Identify which cell holds the provided text, then report its [x, y] central coordinate. 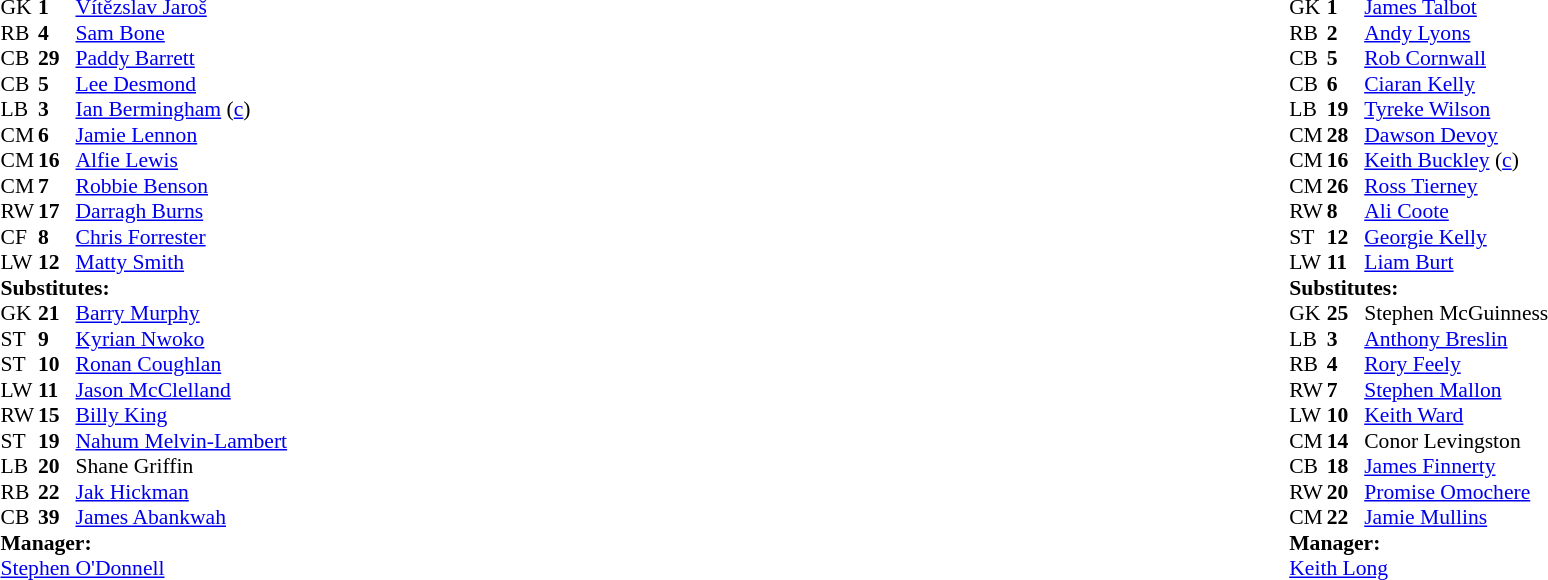
Anthony Breslin [1456, 339]
James Abankwah [182, 517]
Dawson Devoy [1456, 135]
Conor Levingston [1456, 441]
17 [57, 211]
Promise Omochere [1456, 492]
Ciaran Kelly [1456, 84]
Lee Desmond [182, 84]
15 [57, 415]
21 [57, 313]
Liam Burt [1456, 263]
25 [1346, 313]
2 [1346, 33]
Alfie Lewis [182, 161]
Ronan Coughlan [182, 365]
Stephen Mallon [1456, 390]
Andy Lyons [1456, 33]
Georgie Kelly [1456, 237]
Darragh Burns [182, 211]
18 [1346, 467]
Matty Smith [182, 263]
Kyrian Nwoko [182, 339]
Robbie Benson [182, 186]
26 [1346, 186]
29 [57, 59]
Rory Feely [1456, 365]
Sam Bone [182, 33]
39 [57, 517]
James Finnerty [1456, 467]
Ian Bermingham (c) [182, 109]
Barry Murphy [182, 313]
Ross Tierney [1456, 186]
Keith Ward [1456, 415]
9 [57, 339]
Nahum Melvin-Lambert [182, 441]
Tyreke Wilson [1456, 109]
Jamie Lennon [182, 135]
28 [1346, 135]
Stephen McGuinness [1456, 313]
Rob Cornwall [1456, 59]
14 [1346, 441]
Ali Coote [1456, 211]
Billy King [182, 415]
Jason McClelland [182, 390]
CF [19, 237]
Chris Forrester [182, 237]
Shane Griffin [182, 467]
Paddy Barrett [182, 59]
Keith Buckley (c) [1456, 161]
Jak Hickman [182, 492]
Jamie Mullins [1456, 517]
